Capture the cell that displays the provided text and extract its [X, Y] central coordinate. 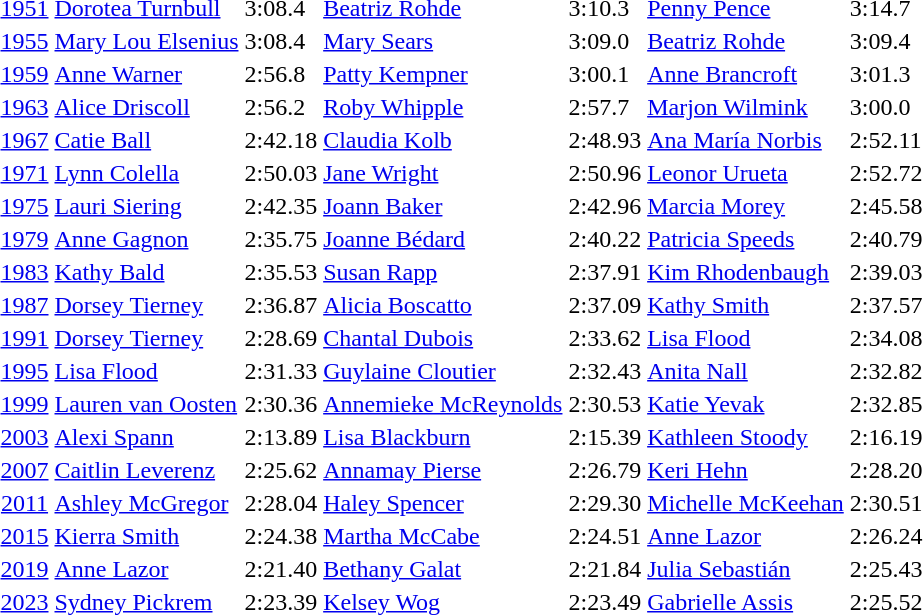
Patricia Speeds [746, 239]
Annamay Pierse [443, 470]
Kathy Smith [746, 305]
Beatriz Rohde [746, 41]
2:40.22 [605, 239]
2:24.51 [605, 536]
Alexi Spann [146, 437]
2:29.30 [605, 503]
2:21.40 [281, 569]
2:35.53 [281, 272]
3:00.1 [605, 74]
Patty Kempner [443, 74]
2:36.87 [281, 305]
Mary Lou Elsenius [146, 41]
Kim Rhodenbaugh [746, 272]
Jane Wright [443, 173]
Marjon Wilmink [746, 107]
Anne Brancroft [746, 74]
2:24.38 [281, 536]
Ana María Norbis [746, 140]
2:37.09 [605, 305]
Mary Sears [443, 41]
Roby Whipple [443, 107]
3:08.4 [281, 41]
Keri Hehn [746, 470]
Leonor Urueta [746, 173]
2:13.89 [281, 437]
3:09.0 [605, 41]
Lauren van Oosten [146, 404]
Michelle McKeehan [746, 503]
2:33.62 [605, 338]
Joanne Bédard [443, 239]
Ashley McGregor [146, 503]
2:42.96 [605, 206]
Alice Driscoll [146, 107]
2:32.43 [605, 371]
Annemieke McReynolds [443, 404]
Lauri Siering [146, 206]
2:15.39 [605, 437]
2:57.7 [605, 107]
Julia Sebastián [746, 569]
Susan Rapp [443, 272]
2:35.75 [281, 239]
Guylaine Cloutier [443, 371]
2:28.04 [281, 503]
Anne Warner [146, 74]
Martha McCabe [443, 536]
2:42.18 [281, 140]
2:50.96 [605, 173]
Marcia Morey [746, 206]
2:56.2 [281, 107]
Bethany Galat [443, 569]
Claudia Kolb [443, 140]
2:31.33 [281, 371]
2:25.62 [281, 470]
2:26.79 [605, 470]
Kierra Smith [146, 536]
Anita Nall [746, 371]
2:28.69 [281, 338]
Lisa Blackburn [443, 437]
2:50.03 [281, 173]
Lynn Colella [146, 173]
Alicia Boscatto [443, 305]
Catie Ball [146, 140]
2:42.35 [281, 206]
Joann Baker [443, 206]
Caitlin Leverenz [146, 470]
Kathleen Stoody [746, 437]
Katie Yevak [746, 404]
Anne Gagnon [146, 239]
Haley Spencer [443, 503]
2:21.84 [605, 569]
2:30.36 [281, 404]
2:37.91 [605, 272]
2:30.53 [605, 404]
2:56.8 [281, 74]
Kathy Bald [146, 272]
2:48.93 [605, 140]
Chantal Dubois [443, 338]
